Return the (X, Y) coordinate for the center point of the cell that contains the specified text.  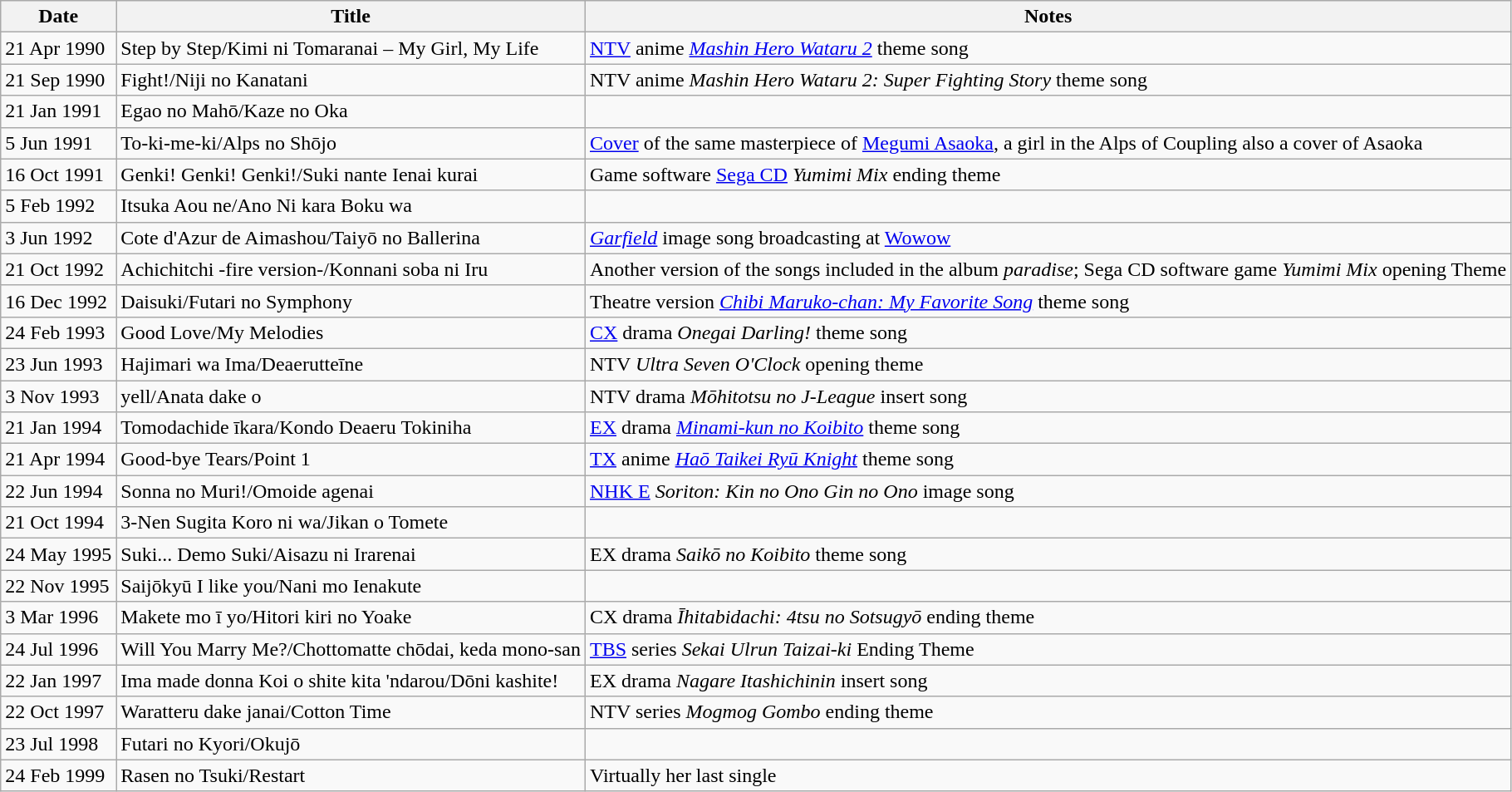
NTV anime Mashin Hero Wataru 2: Super Fighting Story theme song (1048, 80)
24 May 1995 (58, 554)
TX anime Haō Taikei Ryū Knight theme song (1048, 460)
Saijōkyū I like you/Nani mo Ienakute (351, 586)
Makete mo ī yo/Hitori kiri no Yoake (351, 617)
16 Dec 1992 (58, 301)
22 Jan 1997 (58, 681)
Good-bye Tears/Point 1 (351, 460)
22 Jun 1994 (58, 491)
Garfield image song broadcasting at Wowow (1048, 238)
5 Feb 1992 (58, 206)
24 Jul 1996 (58, 649)
3 Nov 1993 (58, 396)
Virtually her last single (1048, 775)
Rasen no Tsuki/Restart (351, 775)
21 Apr 1990 (58, 48)
Cote d'Azur de Aimashou/Taiyō no Ballerina (351, 238)
21 Sep 1990 (58, 80)
NTV Ultra Seven O'Clock opening theme (1048, 364)
3-Nen Sugita Koro ni wa/Jikan o Tomete (351, 523)
CX drama Īhitabidachi: 4tsu no Sotsugyō ending theme (1048, 617)
Hajimari wa Ima/Deaerutteīne (351, 364)
Itsuka Aou ne/Ano Ni kara Boku wa (351, 206)
EX drama Saikō no Koibito theme song (1048, 554)
Egao no Mahō/Kaze no Oka (351, 111)
NTV anime Mashin Hero Wataru 2 theme song (1048, 48)
Achichitchi -fire version-/Konnani soba ni Iru (351, 269)
yell/Anata dake o (351, 396)
24 Feb 1993 (58, 332)
5 Jun 1991 (58, 143)
Ima made donna Koi o shite kita 'ndarou/Dōni kashite! (351, 681)
Waratteru dake janai/Cotton Time (351, 712)
22 Nov 1995 (58, 586)
Another version of the songs included in the album paradise; Sega CD software game Yumimi Mix opening Theme (1048, 269)
CX drama Onegai Darling! theme song (1048, 332)
Game software Sega CD Yumimi Mix ending theme (1048, 175)
Futari no Kyori/Okujō (351, 744)
21 Oct 1992 (58, 269)
3 Mar 1996 (58, 617)
Notes (1048, 17)
21 Jan 1991 (58, 111)
To-ki-me-ki/Alps no Shōjo (351, 143)
Date (58, 17)
23 Jun 1993 (58, 364)
NHK E Soriton: Kin no Ono Gin no Ono image song (1048, 491)
Sonna no Muri!/Omoide agenai (351, 491)
22 Oct 1997 (58, 712)
Daisuki/Futari no Symphony (351, 301)
21 Oct 1994 (58, 523)
24 Feb 1999 (58, 775)
21 Apr 1994 (58, 460)
23 Jul 1998 (58, 744)
Cover of the same masterpiece of Megumi Asaoka, a girl in the Alps of Coupling also a cover of Asaoka (1048, 143)
Genki! Genki! Genki!/Suki nante Ienai kurai (351, 175)
Good Love/My Melodies (351, 332)
Tomodachide īkara/Kondo Deaeru Tokiniha (351, 428)
Fight!/Niji no Kanatani (351, 80)
Will You Marry Me?/Chottomatte chōdai, keda mono-san (351, 649)
21 Jan 1994 (58, 428)
EX drama Nagare Itashichinin insert song (1048, 681)
3 Jun 1992 (58, 238)
TBS series Sekai Ulrun Taizai-ki Ending Theme (1048, 649)
NTV series Mogmog Gombo ending theme (1048, 712)
Title (351, 17)
Theatre version Chibi Maruko-chan: My Favorite Song theme song (1048, 301)
Step by Step/Kimi ni Tomaranai – My Girl, My Life (351, 48)
EX drama Minami-kun no Koibito theme song (1048, 428)
16 Oct 1991 (58, 175)
NTV drama Mōhitotsu no J-League insert song (1048, 396)
Suki... Demo Suki/Aisazu ni Irarenai (351, 554)
